Detect which cell encompasses the target text, then output its [X, Y] center coordinate. 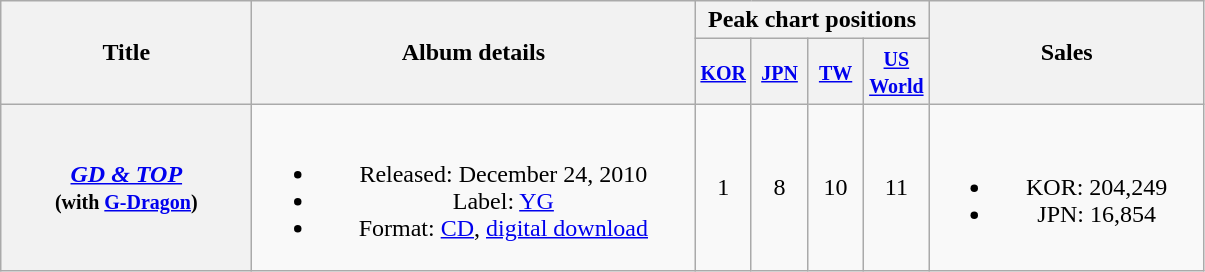
Sales [1066, 52]
TW [836, 72]
8 [779, 188]
Released: December 24, 2010Label: YGFormat: CD, digital download [474, 188]
KOR [724, 72]
Album details [474, 52]
Title [126, 52]
USWorld [897, 72]
10 [836, 188]
JPN [779, 72]
GD & TOP(with G-Dragon) [126, 188]
KOR: 204,249JPN: 16,854 [1066, 188]
11 [897, 188]
1 [724, 188]
Peak chart positions [812, 20]
